Provide the (x, y) coordinate of the cell's center where the given text is located.  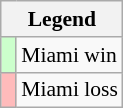
Miami win (70, 55)
Miami loss (70, 90)
Legend (62, 19)
